For the text-containing cell, return its midpoint in (x, y) coordinate format. 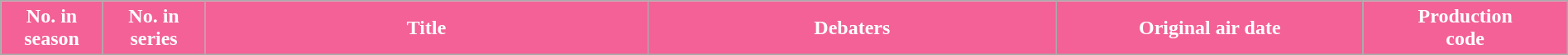
Title (427, 28)
No. inseason (52, 28)
Productioncode (1465, 28)
Original air date (1209, 28)
Debaters (852, 28)
No. inseries (154, 28)
